For the text-containing cell, return its midpoint in [X, Y] coordinate format. 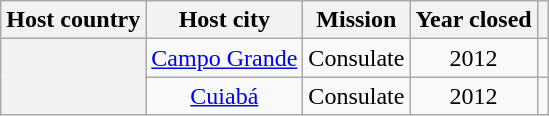
Mission [356, 20]
Host country [74, 20]
Year closed [474, 20]
Host city [224, 20]
Campo Grande [224, 58]
Cuiabá [224, 96]
